Locate the cell with the specified text and output its [x, y] center coordinate. 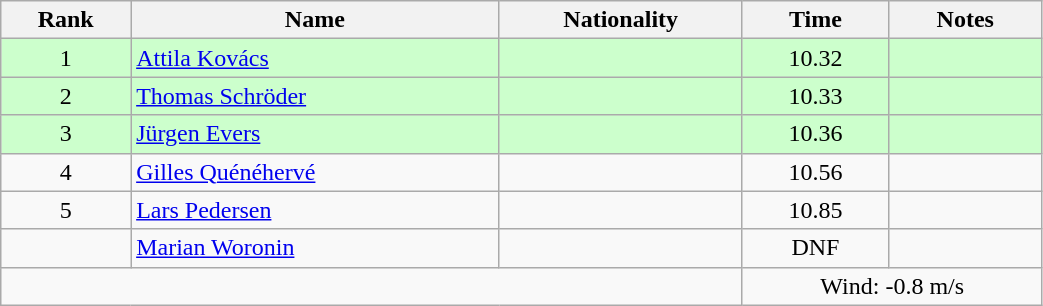
Jürgen Evers [315, 134]
Thomas Schröder [315, 96]
Name [315, 20]
Wind: -0.8 m/s [892, 286]
3 [66, 134]
10.32 [815, 58]
Rank [66, 20]
2 [66, 96]
Nationality [620, 20]
Lars Pedersen [315, 210]
10.56 [815, 172]
Time [815, 20]
5 [66, 210]
Marian Woronin [315, 248]
4 [66, 172]
10.85 [815, 210]
Attila Kovács [315, 58]
DNF [815, 248]
10.36 [815, 134]
1 [66, 58]
10.33 [815, 96]
Notes [965, 20]
Gilles Quénéhervé [315, 172]
